Extract the (X, Y) coordinate from the center of the cell holding the provided text.  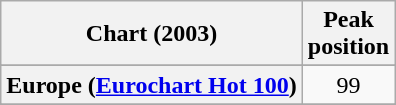
99 (348, 85)
Chart (2003) (152, 34)
Peakposition (348, 34)
Europe (Eurochart Hot 100) (152, 85)
